For the text-containing cell, return its midpoint in (X, Y) coordinate format. 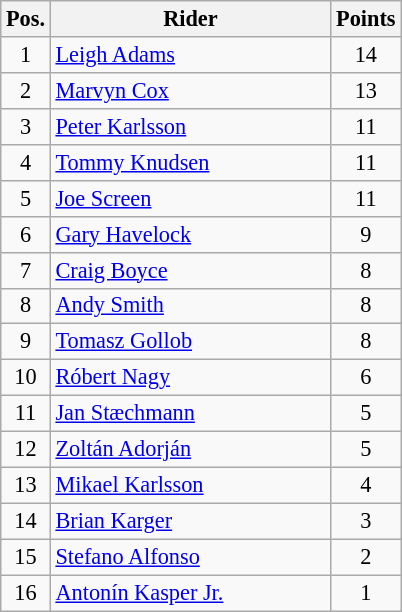
Tomasz Gollob (190, 342)
Jan Stæchmann (190, 414)
Points (366, 19)
Stefano Alfonso (190, 557)
7 (26, 270)
Róbert Nagy (190, 378)
Gary Havelock (190, 234)
Andy Smith (190, 306)
Antonín Kasper Jr. (190, 593)
Joe Screen (190, 198)
Tommy Knudsen (190, 162)
Peter Karlsson (190, 126)
Zoltán Adorján (190, 450)
Pos. (26, 19)
Craig Boyce (190, 270)
Brian Karger (190, 521)
16 (26, 593)
15 (26, 557)
Marvyn Cox (190, 90)
Mikael Karlsson (190, 485)
Rider (190, 19)
Leigh Adams (190, 55)
12 (26, 450)
10 (26, 378)
